For the text-containing cell, return its midpoint in [X, Y] coordinate format. 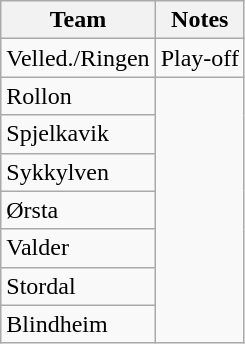
Valder [78, 248]
Team [78, 20]
Stordal [78, 286]
Notes [200, 20]
Rollon [78, 96]
Velled./Ringen [78, 58]
Sykkylven [78, 172]
Ørsta [78, 210]
Blindheim [78, 324]
Play-off [200, 58]
Spjelkavik [78, 134]
